Capture the cell that displays the provided text and extract its [x, y] central coordinate. 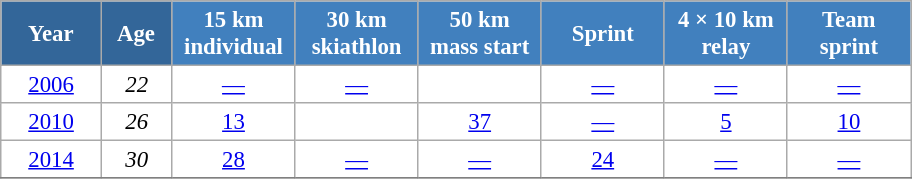
26 [136, 122]
2006 [52, 85]
Year [52, 34]
30 km skiathlon [356, 34]
4 × 10 km relay [726, 34]
30 [136, 160]
13 [234, 122]
Team sprint [848, 34]
10 [848, 122]
2010 [52, 122]
24 [602, 160]
22 [136, 85]
2014 [52, 160]
Age [136, 34]
5 [726, 122]
37 [480, 122]
50 km mass start [480, 34]
15 km individual [234, 34]
Sprint [602, 34]
28 [234, 160]
